Return the (x, y) coordinate for the center point of the cell that contains the specified text.  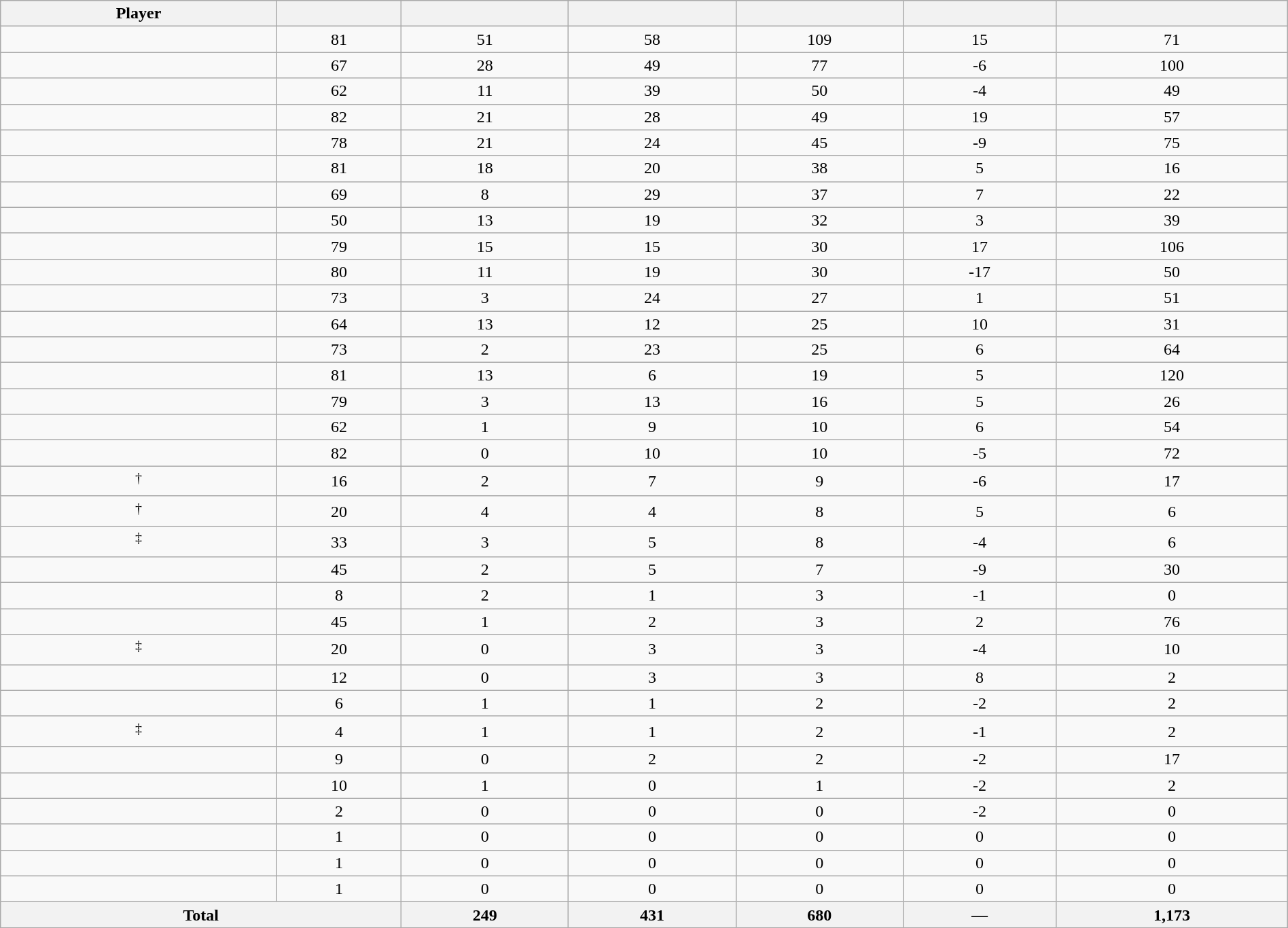
38 (819, 168)
109 (819, 39)
106 (1173, 246)
58 (652, 39)
120 (1173, 376)
80 (338, 272)
72 (1173, 453)
32 (819, 220)
431 (652, 914)
27 (819, 298)
Player (139, 14)
26 (1173, 401)
Total (201, 914)
77 (819, 65)
— (980, 914)
78 (338, 143)
37 (819, 194)
67 (338, 65)
57 (1173, 117)
76 (1173, 622)
71 (1173, 39)
-17 (980, 272)
69 (338, 194)
18 (485, 168)
-5 (980, 453)
1,173 (1173, 914)
31 (1173, 324)
22 (1173, 194)
75 (1173, 143)
54 (1173, 427)
29 (652, 194)
680 (819, 914)
100 (1173, 65)
33 (338, 542)
249 (485, 914)
23 (652, 350)
